From the cell containing the given text, extract its center point as [x, y] coordinate. 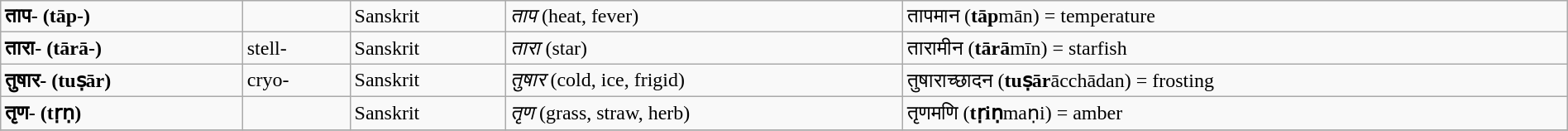
ताप- (tāp-) [122, 17]
तुषार (cold, ice, frigid) [705, 80]
तृण (grass, straw, herb) [705, 113]
तृणमणि (tṛiṇmaṇi) = amber [1235, 113]
तापमान (tāpmān) = temperature [1235, 17]
तुषार- (tuṣār) [122, 80]
तुषाराच्छादन (tuṣārācchādan) = frosting [1235, 80]
तारामीन (tārāmīn) = starfish [1235, 48]
stell- [296, 48]
तारा- (tārā-) [122, 48]
cryo- [296, 80]
तारा (star) [705, 48]
तृण- (tṛṇ) [122, 113]
ताप (heat, fever) [705, 17]
